Determine the [x, y] coordinate at the center of the cell enclosing the given text.  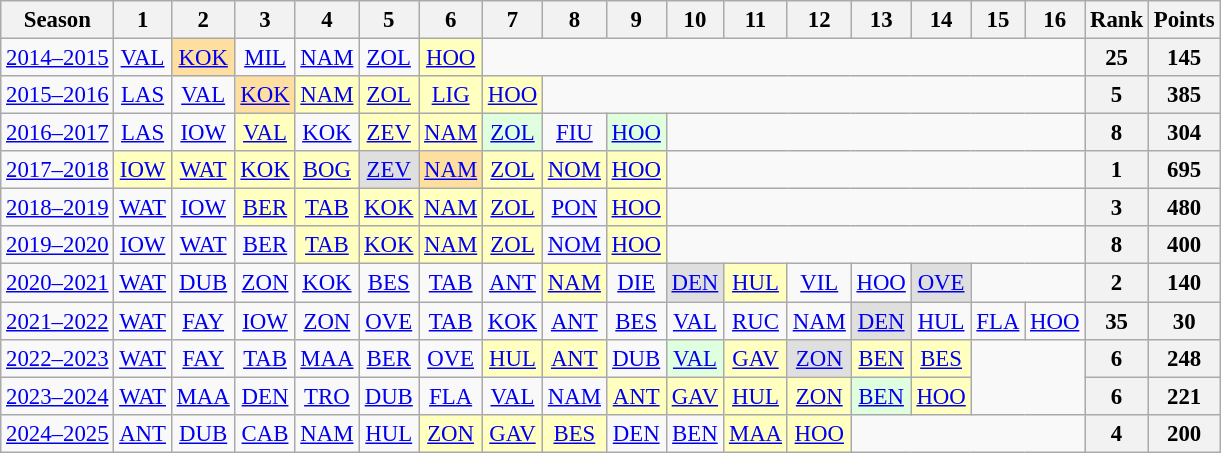
10 [694, 20]
16 [1055, 20]
LIG [451, 95]
140 [1184, 283]
385 [1184, 95]
2017–2018 [58, 170]
7 [513, 20]
2014–2015 [58, 58]
400 [1184, 245]
15 [998, 20]
304 [1184, 133]
695 [1184, 170]
12 [819, 20]
Points [1184, 20]
221 [1184, 396]
480 [1184, 208]
35 [1117, 321]
MIL [265, 58]
2019–2020 [58, 245]
Rank [1117, 20]
TRO [327, 396]
BOG [327, 170]
14 [941, 20]
VIL [819, 283]
DIE [636, 283]
13 [881, 20]
PON [574, 208]
11 [756, 20]
2021–2022 [58, 321]
248 [1184, 358]
2023–2024 [58, 396]
2022–2023 [58, 358]
CAB [265, 433]
145 [1184, 58]
2018–2019 [58, 208]
200 [1184, 433]
2015–2016 [58, 95]
2020–2021 [58, 283]
RUC [756, 321]
2016–2017 [58, 133]
30 [1184, 321]
25 [1117, 58]
2024–2025 [58, 433]
Season [58, 20]
FIU [574, 133]
9 [636, 20]
